Output the [x, y] coordinate of the center of the cell containing the given text.  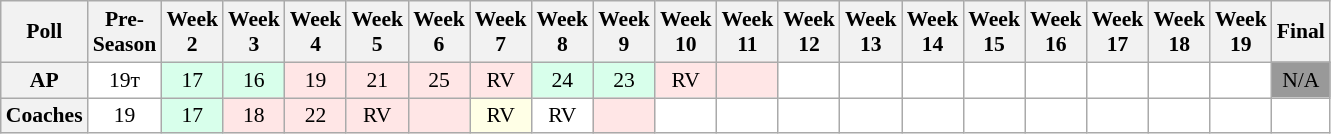
16 [254, 80]
Week6 [439, 32]
Week2 [192, 32]
Final [1301, 32]
Week4 [316, 32]
N/A [1301, 80]
22 [316, 116]
AP [44, 80]
24 [562, 80]
Pre-Season [125, 32]
Week7 [501, 32]
Week10 [686, 32]
19т [125, 80]
23 [624, 80]
Week14 [933, 32]
Week19 [1241, 32]
Week15 [994, 32]
Week12 [809, 32]
21 [377, 80]
Week17 [1118, 32]
Week13 [871, 32]
18 [254, 116]
Week3 [254, 32]
Week18 [1179, 32]
25 [439, 80]
Week8 [562, 32]
Poll [44, 32]
Week9 [624, 32]
Week11 [748, 32]
Week5 [377, 32]
Week16 [1056, 32]
Coaches [44, 116]
